Output the [x, y] coordinate of the center of the cell containing the given text.  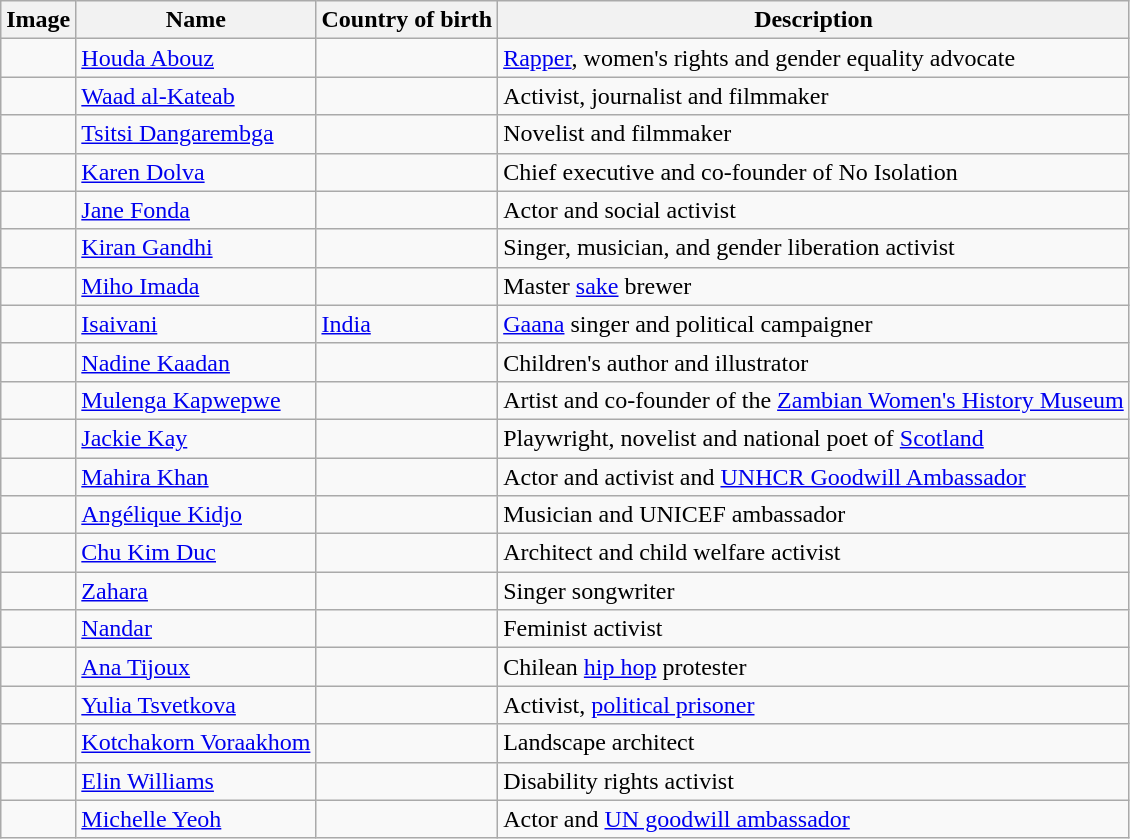
Chief executive and co-founder of No Isolation [814, 172]
Name [196, 20]
Angélique Kidjo [196, 515]
Children's author and illustrator [814, 362]
Activist, journalist and filmmaker [814, 96]
Isaivani [196, 324]
Landscape architect [814, 743]
Houda Abouz [196, 58]
Singer songwriter [814, 591]
Nadine Kaadan [196, 362]
Elin Williams [196, 781]
Actor and UN goodwill ambassador [814, 819]
Chilean hip hop protester [814, 667]
Playwright, novelist and national poet of Scotland [814, 438]
Gaana singer and political campaigner [814, 324]
Disability rights activist [814, 781]
Actor and social activist [814, 210]
Feminist activist [814, 629]
Mulenga Kapwepwe [196, 400]
Waad al-Kateab [196, 96]
Miho Imada [196, 286]
Artist and co-founder of the Zambian Women's History Museum [814, 400]
Kiran Gandhi [196, 248]
Description [814, 20]
Ana Tijoux [196, 667]
Michelle Yeoh [196, 819]
Actor and activist and UNHCR Goodwill Ambassador [814, 477]
Jackie Kay [196, 438]
Jane Fonda [196, 210]
Yulia Tsvetkova [196, 705]
Musician and UNICEF ambassador [814, 515]
Tsitsi Dangarembga [196, 134]
Novelist and filmmaker [814, 134]
Image [38, 20]
Singer, musician, and gender liberation activist [814, 248]
Chu Kim Duc [196, 553]
Nandar [196, 629]
Karen Dolva [196, 172]
India [407, 324]
Zahara [196, 591]
Kotchakorn Voraakhom [196, 743]
Rapper, women's rights and gender equality advocate [814, 58]
Architect and child welfare activist [814, 553]
Country of birth [407, 20]
Mahira Khan [196, 477]
Master sake brewer [814, 286]
Activist, political prisoner [814, 705]
